Output the [X, Y] coordinate of the center of the cell containing the given text.  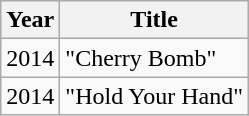
"Hold Your Hand" [154, 96]
"Cherry Bomb" [154, 58]
Title [154, 20]
Year [30, 20]
